Identify which cell holds the provided text, then report its [x, y] central coordinate. 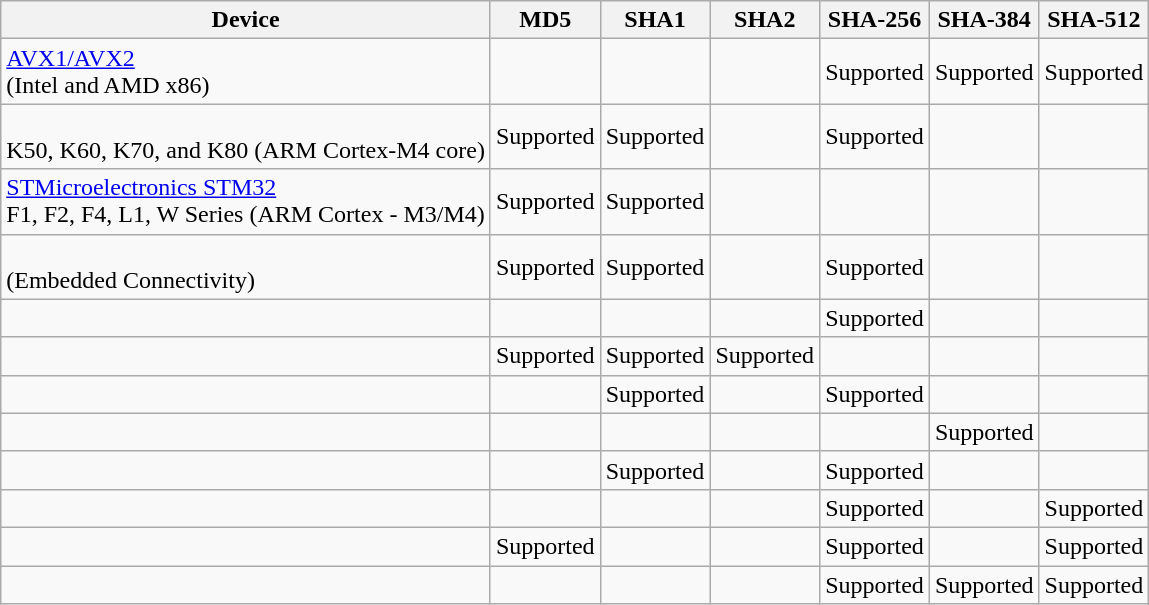
(Embedded Connectivity) [246, 266]
SHA-384 [984, 20]
SHA2 [765, 20]
Device [246, 20]
AVX1/AVX2(Intel and AMD x86) [246, 72]
SHA-512 [1094, 20]
MD5 [545, 20]
SHA1 [655, 20]
K50, K60, K70, and K80 (ARM Cortex-M4 core) [246, 136]
SHA-256 [875, 20]
STMicroelectronics STM32F1, F2, F4, L1, W Series (ARM Cortex - M3/M4) [246, 202]
